Find where the given text appears and provide that cell's center as (X, Y) coordinate. 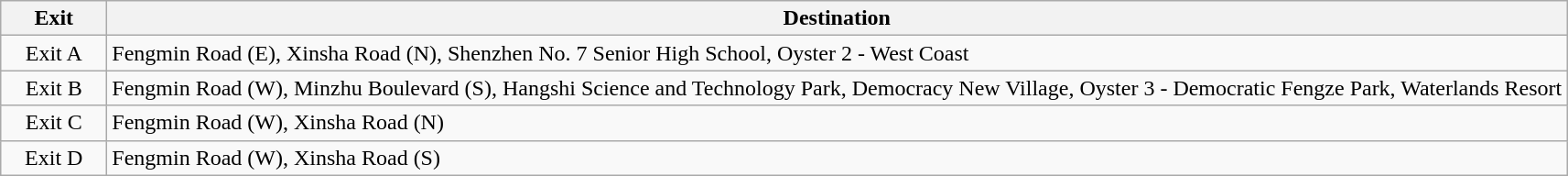
Destination (837, 18)
Exit B (54, 88)
Exit C (54, 123)
Exit D (54, 158)
Fengmin Road (W), Xinsha Road (N) (837, 123)
Exit A (54, 53)
Fengmin Road (E), Xinsha Road (N), Shenzhen No. 7 Senior High School, Oyster 2 - West Coast (837, 53)
Fengmin Road (W), Xinsha Road (S) (837, 158)
Exit (54, 18)
